Return [X, Y] of the center of cell containing provided text 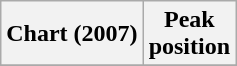
Peakposition [189, 34]
Chart (2007) [72, 34]
